Scan for the cell matching the given text and deliver its [X, Y] coordinate at center. 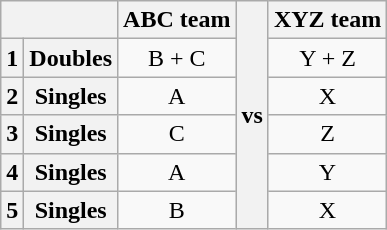
2 [12, 96]
1 [12, 58]
5 [12, 210]
B + C [177, 58]
Z [327, 134]
Doubles [71, 58]
C [177, 134]
ABC team [177, 20]
Y [327, 172]
B [177, 210]
4 [12, 172]
vs [252, 115]
XYZ team [327, 20]
Y + Z [327, 58]
3 [12, 134]
